Return the [X, Y] coordinate for the center point of the cell that contains the specified text.  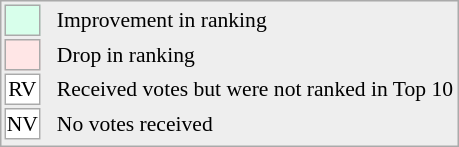
Received votes but were not ranked in Top 10 [254, 90]
No votes received [254, 124]
RV [22, 90]
Improvement in ranking [254, 20]
NV [22, 124]
Drop in ranking [254, 55]
